Return the (X, Y) coordinate for the center point of the cell that contains the specified text.  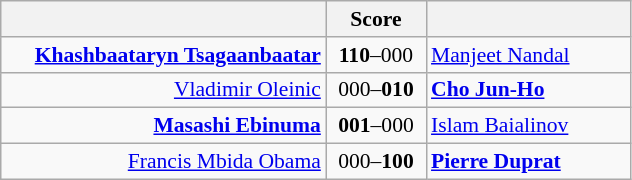
Vladimir Oleinic (164, 90)
Pierre Duprat (528, 162)
Khashbaataryn Tsagaanbaatar (164, 55)
Francis Mbida Obama (164, 162)
000–010 (376, 90)
001–000 (376, 126)
110–000 (376, 55)
Masashi Ebinuma (164, 126)
Cho Jun-Ho (528, 90)
Manjeet Nandal (528, 55)
Score (376, 19)
000–100 (376, 162)
Islam Baialinov (528, 126)
